From the cell containing the given text, extract its center point as [x, y] coordinate. 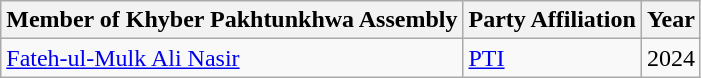
Fateh-ul-Mulk Ali Nasir [232, 58]
2024 [670, 58]
Party Affiliation [552, 20]
Member of Khyber Pakhtunkhwa Assembly [232, 20]
Year [670, 20]
PTI [552, 58]
